Determine the (x, y) coordinate at the center of the cell enclosing the given text.  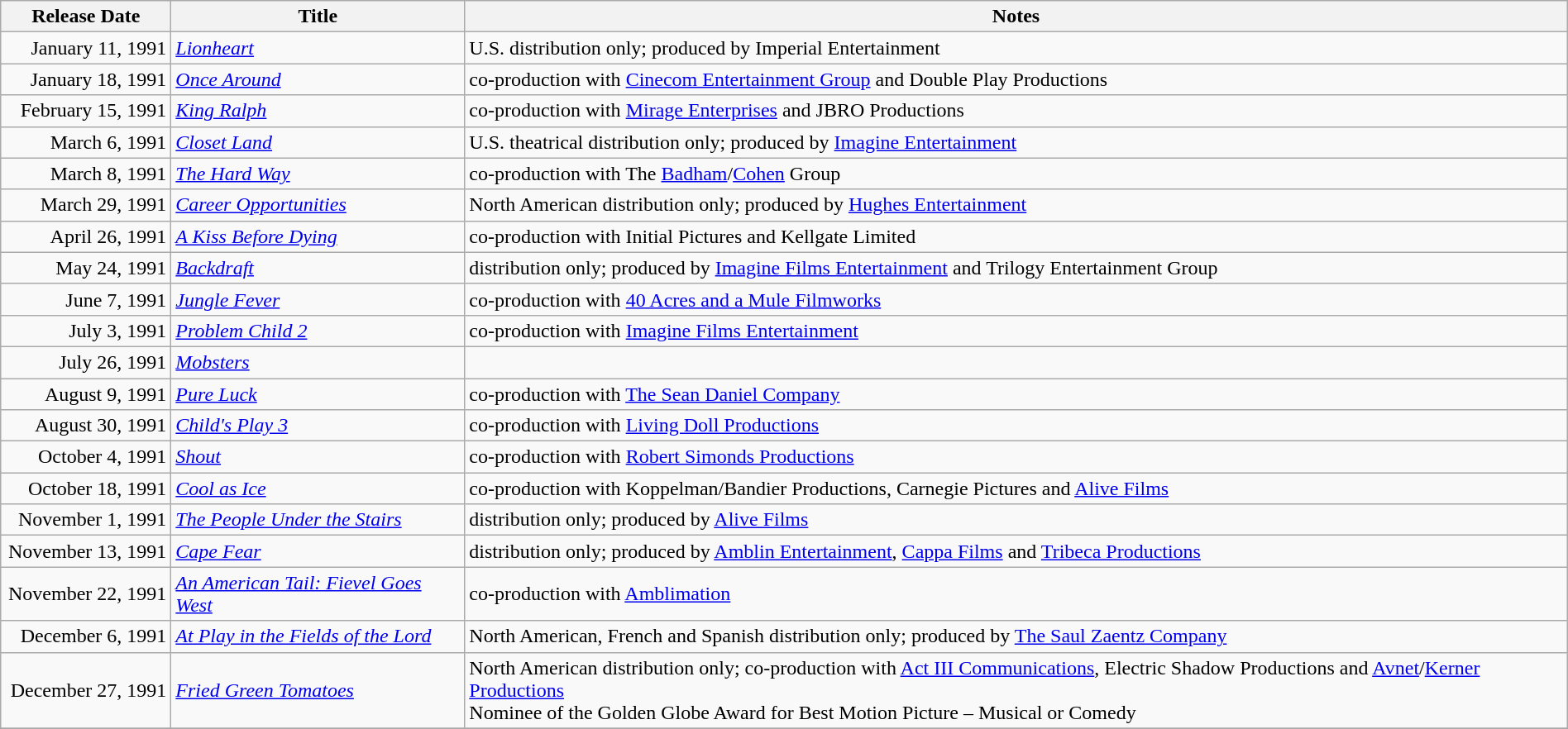
December 27, 1991 (86, 690)
North American distribution only; produced by Hughes Entertainment (1016, 205)
U.S. distribution only; produced by Imperial Entertainment (1016, 48)
Closet Land (318, 142)
co-production with Koppelman/Bandier Productions, Carnegie Pictures and Alive Films (1016, 488)
April 26, 1991 (86, 236)
Shout (318, 457)
co-production with Cinecom Entertainment Group and Double Play Productions (1016, 79)
co-production with The Badham/Cohen Group (1016, 174)
A Kiss Before Dying (318, 236)
June 7, 1991 (86, 299)
Title (318, 17)
Cape Fear (318, 551)
October 18, 1991 (86, 488)
Career Opportunities (318, 205)
December 6, 1991 (86, 636)
distribution only; produced by Imagine Films Entertainment and Trilogy Entertainment Group (1016, 268)
March 29, 1991 (86, 205)
King Ralph (318, 111)
co-production with Robert Simonds Productions (1016, 457)
co-production with Living Doll Productions (1016, 426)
Lionheart (318, 48)
Jungle Fever (318, 299)
co-production with Mirage Enterprises and JBRO Productions (1016, 111)
Once Around (318, 79)
U.S. theatrical distribution only; produced by Imagine Entertainment (1016, 142)
Child's Play 3 (318, 426)
An American Tail: Fievel Goes West (318, 593)
The Hard Way (318, 174)
January 11, 1991 (86, 48)
co-production with Initial Pictures and Kellgate Limited (1016, 236)
Mobsters (318, 362)
co-production with Amblimation (1016, 593)
October 4, 1991 (86, 457)
July 26, 1991 (86, 362)
August 30, 1991 (86, 426)
November 1, 1991 (86, 520)
March 8, 1991 (86, 174)
Release Date (86, 17)
March 6, 1991 (86, 142)
February 15, 1991 (86, 111)
co-production with Imagine Films Entertainment (1016, 331)
Backdraft (318, 268)
North American, French and Spanish distribution only; produced by The Saul Zaentz Company (1016, 636)
co-production with 40 Acres and a Mule Filmworks (1016, 299)
August 9, 1991 (86, 394)
The People Under the Stairs (318, 520)
Cool as Ice (318, 488)
distribution only; produced by Amblin Entertainment, Cappa Films and Tribeca Productions (1016, 551)
At Play in the Fields of the Lord (318, 636)
January 18, 1991 (86, 79)
November 22, 1991 (86, 593)
Notes (1016, 17)
November 13, 1991 (86, 551)
co-production with The Sean Daniel Company (1016, 394)
Problem Child 2 (318, 331)
distribution only; produced by Alive Films (1016, 520)
July 3, 1991 (86, 331)
Fried Green Tomatoes (318, 690)
Pure Luck (318, 394)
May 24, 1991 (86, 268)
